Determine the (X, Y) coordinate at the center of the cell enclosing the given text.  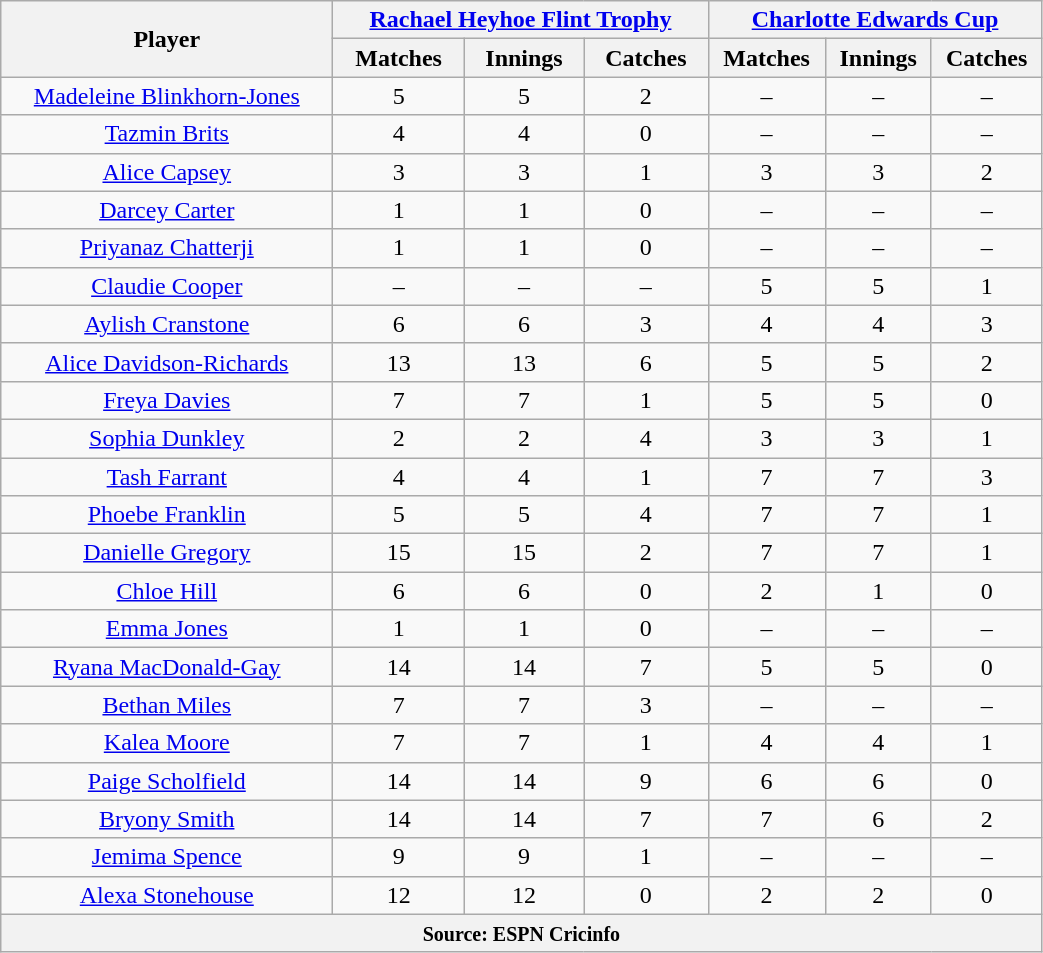
Kalea Moore (167, 743)
Madeleine Blinkhorn-Jones (167, 96)
Charlotte Edwards Cup (875, 20)
Bethan Miles (167, 705)
Alice Capsey (167, 172)
Danielle Gregory (167, 553)
Bryony Smith (167, 819)
Alice Davidson-Richards (167, 362)
Priyanaz Chatterji (167, 248)
Paige Scholfield (167, 781)
Darcey Carter (167, 210)
Chloe Hill (167, 591)
Claudie Cooper (167, 286)
Aylish Cranstone (167, 324)
Phoebe Franklin (167, 515)
Tash Farrant (167, 477)
Emma Jones (167, 629)
Freya Davies (167, 400)
Source: ESPN Cricinfo (522, 933)
Ryana MacDonald-Gay (167, 667)
Rachael Heyhoe Flint Trophy (520, 20)
Alexa Stonehouse (167, 895)
Player (167, 39)
Jemima Spence (167, 857)
Tazmin Brits (167, 134)
Sophia Dunkley (167, 438)
